Scan for the cell matching the given text and deliver its (x, y) coordinate at center. 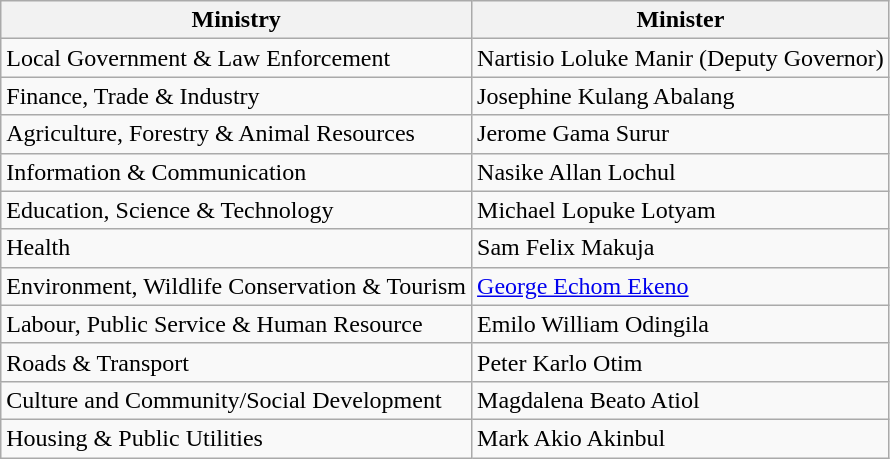
Nartisio Loluke Manir (Deputy Governor) (681, 58)
Housing & Public Utilities (236, 438)
Information & Communication (236, 172)
Peter Karlo Otim (681, 362)
Agriculture, Forestry & Animal Resources (236, 134)
Jerome Gama Surur (681, 134)
Local Government & Law Enforcement (236, 58)
Environment, Wildlife Conservation & Tourism (236, 286)
Education, Science & Technology (236, 210)
Roads & Transport (236, 362)
Culture and Community/Social Development (236, 400)
Minister (681, 20)
George Echom Ekeno (681, 286)
Mark Akio Akinbul (681, 438)
Michael Lopuke Lotyam (681, 210)
Sam Felix Makuja (681, 248)
Magdalena Beato Atiol (681, 400)
Nasike Allan Lochul (681, 172)
Health (236, 248)
Emilo William Odingila (681, 324)
Ministry (236, 20)
Labour, Public Service & Human Resource (236, 324)
Finance, Trade & Industry (236, 96)
Josephine Kulang Abalang (681, 96)
